Search for the cell housing the specified text and yield its [X, Y] center coordinate. 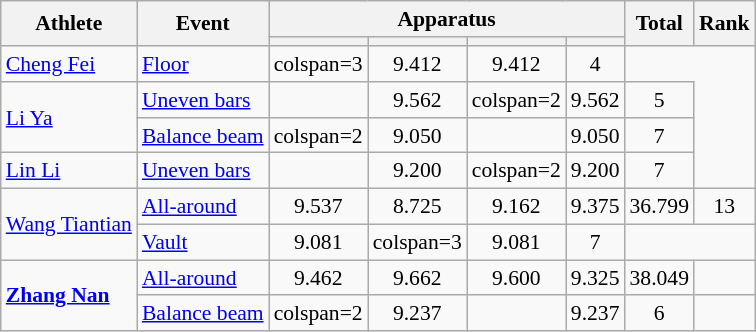
4 [596, 64]
5 [660, 100]
Vault [203, 243]
Event [203, 24]
9.325 [596, 278]
Rank [724, 24]
8.725 [418, 207]
Athlete [69, 24]
38.049 [660, 278]
9.537 [318, 207]
Wang Tiantian [69, 224]
9.162 [516, 207]
9.662 [418, 278]
Lin Li [69, 171]
Apparatus [447, 19]
Cheng Fei [69, 64]
6 [660, 314]
13 [724, 207]
9.462 [318, 278]
Total [660, 24]
9.375 [596, 207]
Li Ya [69, 118]
Zhang Nan [69, 296]
9.600 [516, 278]
36.799 [660, 207]
Floor [203, 64]
